Capture the cell that displays the provided text and extract its [X, Y] central coordinate. 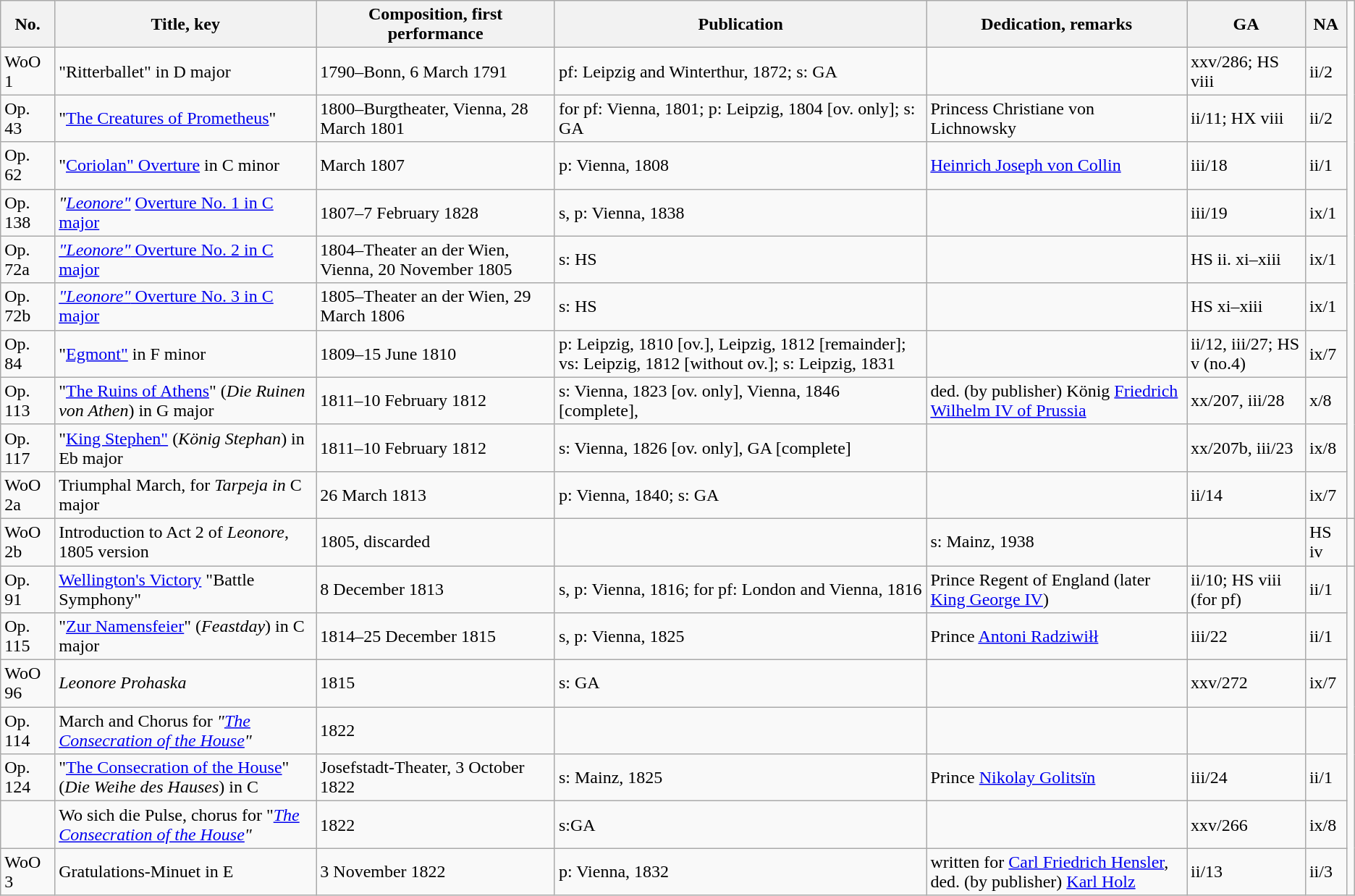
pf: Leipzig and Winterthur, 1872; s: GA [740, 71]
p: Vienna, 1808 [740, 165]
1800–Burgtheater, Vienna, 28 March 1801 [436, 119]
Josefstadt-Theater, 3 October 1822 [436, 777]
Op. 114 [28, 731]
xx/207, iii/28 [1246, 401]
1815 [436, 683]
s: Mainz, 1938 [1057, 541]
s: GA [740, 683]
x/8 [1326, 401]
"Leonore" Overture No. 3 in C major [185, 307]
WoO 1 [28, 71]
Wellington's Victory "Battle Symphony" [185, 589]
written for Carl Friedrich Hensler, ded. (by publisher) Karl Holz [1057, 871]
ii/13 [1246, 871]
iii/24 [1246, 777]
"Ritterballet" in D major [185, 71]
8 December 1813 [436, 589]
March and Chorus for "The Consecration of the House" [185, 731]
26 March 1813 [436, 495]
1805–Theater an der Wien, 29 March 1806 [436, 307]
xxv/286; HS viii [1246, 71]
"King Stephen" (König Stephan) in Eb major [185, 447]
s, p: Vienna, 1825 [740, 637]
"Egmont" in F minor [185, 353]
Prince Nikolay Golitsïn [1057, 777]
HS ii. xi–xiii [1246, 259]
Op. 72b [28, 307]
for pf: Vienna, 1801; p: Leipzig, 1804 [ov. only]; s: GA [740, 119]
s:GA [740, 825]
HS xi–xiii [1246, 307]
"The Consecration of the House" (Die Weihe des Hauses) in C [185, 777]
s: Mainz, 1825 [740, 777]
"Coriolan" Overture in C minor [185, 165]
1804–Theater an der Wien, Vienna, 20 November 1805 [436, 259]
1790–Bonn, 6 March 1791 [436, 71]
HS iv [1326, 541]
ii/3 [1326, 871]
WoO 2b [28, 541]
Op. 117 [28, 447]
Prince Regent of England (later King George IV) [1057, 589]
s, p: Vienna, 1838 [740, 213]
Op. 84 [28, 353]
Triumphal March, for Tarpeja in C major [185, 495]
GA [1246, 25]
Title, key [185, 25]
s: Vienna, 1826 [ov. only], GA [complete] [740, 447]
xxv/266 [1246, 825]
ii/11; HX viii [1246, 119]
Introduction to Act 2 of Leonore, 1805 version [185, 541]
Gratulations-Minuet in E [185, 871]
iii/18 [1246, 165]
p: Vienna, 1832 [740, 871]
iii/22 [1246, 637]
s: Vienna, 1823 [ov. only], Vienna, 1846 [complete], [740, 401]
1809–15 June 1810 [436, 353]
p: Vienna, 1840; s: GA [740, 495]
Publication [740, 25]
Leonore Prohaska [185, 683]
Prince Antoni Radziwiłł [1057, 637]
Op. 115 [28, 637]
"Leonore" Overture No. 2 in C major [185, 259]
ii/14 [1246, 495]
1805, discarded [436, 541]
xx/207b, iii/23 [1246, 447]
Dedication, remarks [1057, 25]
Heinrich Joseph von Collin [1057, 165]
No. [28, 25]
1807–7 February 1828 [436, 213]
Op. 138 [28, 213]
Op. 113 [28, 401]
Op. 91 [28, 589]
NA [1326, 25]
ii/10; HS viii (for pf) [1246, 589]
"Zur Namensfeier" (Feastday) in C major [185, 637]
1814–25 December 1815 [436, 637]
Composition, first performance [436, 25]
WoO 3 [28, 871]
Princess Christiane von Lichnowsky [1057, 119]
WoO 96 [28, 683]
Wo sich die Pulse, chorus for "The Consecration of the House" [185, 825]
WoO 2a [28, 495]
"The Ruins of Athens" (Die Ruinen von Athen) in G major [185, 401]
Op. 124 [28, 777]
ded. (by publisher) König Friedrich Wilhelm IV of Prussia [1057, 401]
"Leonore" Overture No. 1 in C major [185, 213]
iii/19 [1246, 213]
s, p: Vienna, 1816; for pf: London and Vienna, 1816 [740, 589]
3 November 1822 [436, 871]
Op. 72a [28, 259]
ii/12, iii/27; HS v (no.4) [1246, 353]
xxv/272 [1246, 683]
March 1807 [436, 165]
Op. 62 [28, 165]
p: Leipzig, 1810 [ov.], Leipzig, 1812 [remainder]; vs: Leipzig, 1812 [without ov.]; s: Leipzig, 1831 [740, 353]
Op. 43 [28, 119]
"The Creatures of Prometheus" [185, 119]
